Scan for the cell matching the given text and deliver its (X, Y) coordinate at center. 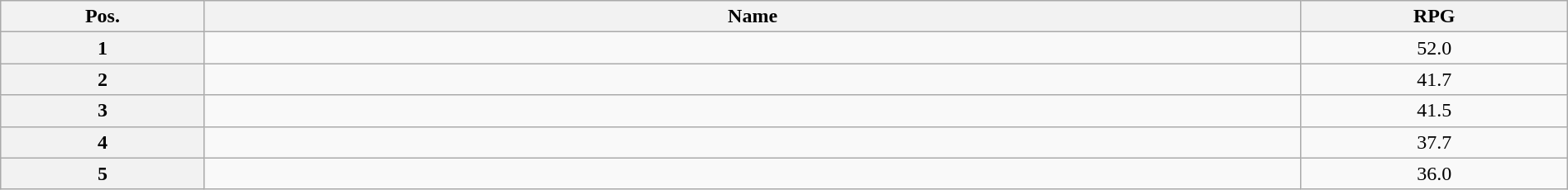
41.5 (1434, 111)
RPG (1434, 17)
41.7 (1434, 79)
1 (103, 48)
36.0 (1434, 173)
3 (103, 111)
37.7 (1434, 142)
4 (103, 142)
2 (103, 79)
5 (103, 173)
Name (753, 17)
Pos. (103, 17)
52.0 (1434, 48)
